Locate the cell with the specified text and output its [x, y] center coordinate. 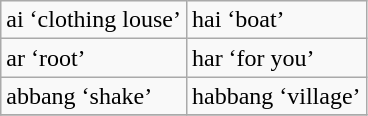
habbang ‘village’ [276, 96]
ar ‘root’ [94, 58]
hai ‘boat’ [276, 20]
ai ‘clothing louse’ [94, 20]
abbang ‘shake’ [94, 96]
har ‘for you’ [276, 58]
